Find where the given text appears and provide that cell's center as (x, y) coordinate. 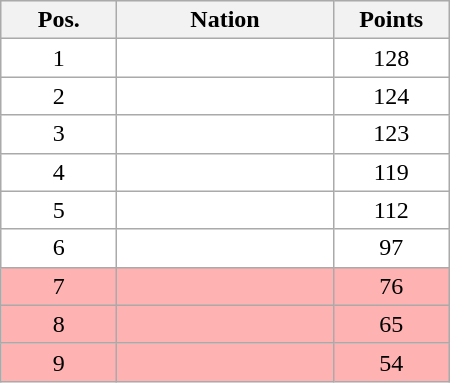
1 (59, 58)
112 (391, 210)
Pos. (59, 20)
6 (59, 248)
123 (391, 134)
97 (391, 248)
8 (59, 324)
128 (391, 58)
54 (391, 362)
4 (59, 172)
65 (391, 324)
2 (59, 96)
119 (391, 172)
9 (59, 362)
7 (59, 286)
3 (59, 134)
5 (59, 210)
Nation (225, 20)
76 (391, 286)
Points (391, 20)
124 (391, 96)
